Pinpoint the cell where the given text exists, returning its (x, y) midpoint coordinate. 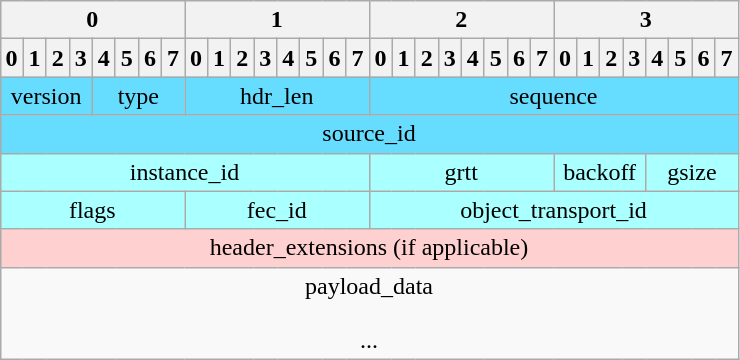
hdr_len (276, 96)
gsize (692, 172)
sequence (554, 96)
version (46, 96)
payload_data... (369, 313)
object_transport_id (554, 210)
flags (92, 210)
instance_id (184, 172)
header_extensions (if applicable) (369, 248)
grtt (461, 172)
type (138, 96)
backoff (600, 172)
source_id (369, 134)
fec_id (276, 210)
